Determine the [x, y] coordinate at the center of the cell enclosing the given text.  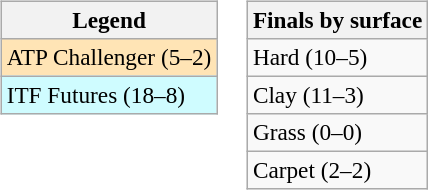
ITF Futures (18–8) [108, 95]
Grass (0–0) [337, 133]
Carpet (2–2) [337, 171]
Hard (10–5) [337, 57]
Finals by surface [337, 20]
ATP Challenger (5–2) [108, 57]
Legend [108, 20]
Clay (11–3) [337, 95]
